Output the [X, Y] coordinate of the center of the cell containing the given text.  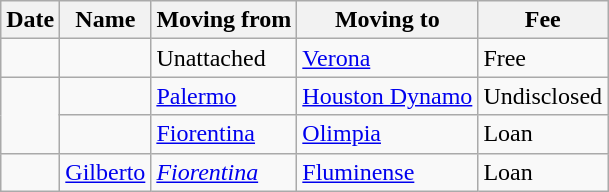
Verona [388, 58]
Moving from [224, 20]
Date [30, 20]
Free [543, 58]
Undisclosed [543, 96]
Gilberto [106, 172]
Palermo [224, 96]
Unattached [224, 58]
Moving to [388, 20]
Name [106, 20]
Fluminense [388, 172]
Fee [543, 20]
Olimpia [388, 134]
Houston Dynamo [388, 96]
